Identify which cell holds the provided text, then report its (x, y) central coordinate. 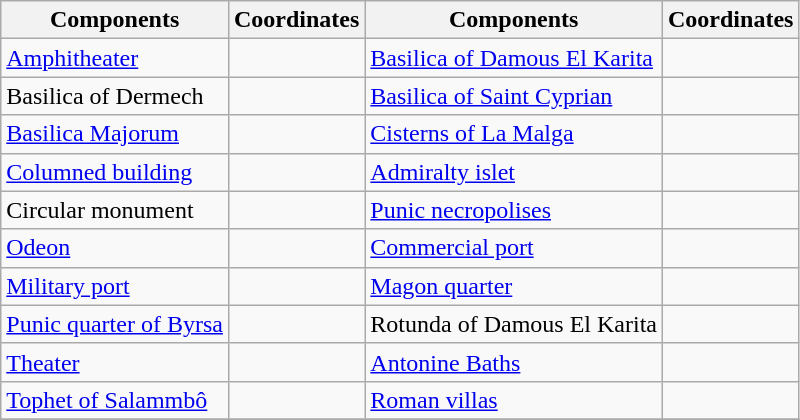
Punic necropolises (514, 210)
Basilica of Damous El Karita (514, 58)
Cisterns of La Malga (514, 134)
Basilica Majorum (115, 134)
Magon quarter (514, 286)
Tophet of Salammbô (115, 400)
Admiralty islet (514, 172)
Military port (115, 286)
Columned building (115, 172)
Odeon (115, 248)
Rotunda of Damous El Karita (514, 324)
Basilica of Dermech (115, 96)
Theater (115, 362)
Roman villas (514, 400)
Punic quarter of Byrsa (115, 324)
Circular monument (115, 210)
Antonine Baths (514, 362)
Basilica of Saint Cyprian (514, 96)
Amphitheater (115, 58)
Commercial port (514, 248)
